Scan for the cell matching the given text and deliver its [X, Y] coordinate at center. 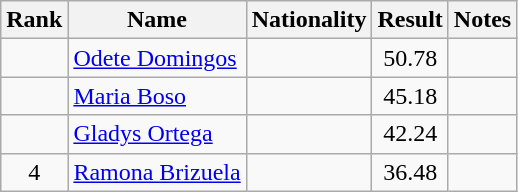
Name [157, 20]
Nationality [309, 20]
Gladys Ortega [157, 134]
Notes [482, 20]
50.78 [410, 58]
4 [34, 172]
Ramona Brizuela [157, 172]
42.24 [410, 134]
Result [410, 20]
Odete Domingos [157, 58]
36.48 [410, 172]
Maria Boso [157, 96]
45.18 [410, 96]
Rank [34, 20]
